Capture the cell that displays the provided text and extract its (X, Y) central coordinate. 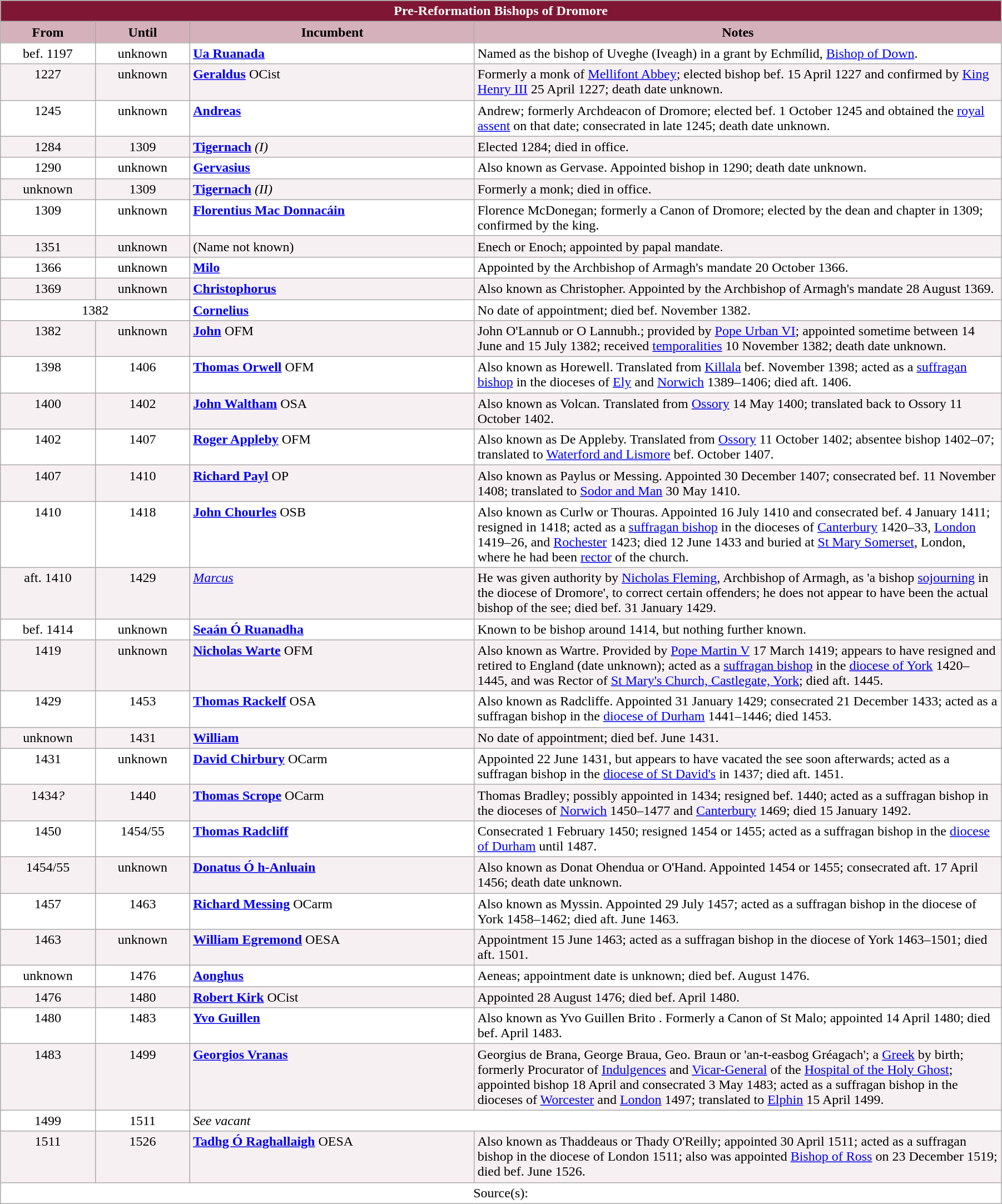
Donatus Ó h-Anluain (333, 875)
1457 (48, 911)
Richard Payl OP (333, 484)
No date of appointment; died bef. June 1431. (737, 738)
William Egremond OESA (333, 947)
Georgios Vranas (333, 1077)
Appointment 15 June 1463; acted as a suffragan bishop in the diocese of York 1463–1501; died aft. 1501. (737, 947)
Seaán Ó Ruanadha (333, 629)
Known to be bishop around 1414, but nothing further known. (737, 629)
Notes (737, 32)
1351 (48, 246)
Marcus (333, 593)
Andreas (333, 118)
Thomas Radcliff (333, 838)
No date of appointment; died bef. November 1382. (737, 310)
Robert Kirk OCist (333, 997)
Richard Messing OCarm (333, 911)
Roger Appleby OFM (333, 447)
Aeneas; appointment date is unknown; died bef. August 1476. (737, 976)
Also known as Volcan. Translated from Ossory 14 May 1400; translated back to Ossory 11 October 1402. (737, 411)
Aonghus (333, 976)
Until (142, 32)
Appointed by the Archbishop of Armagh's mandate 20 October 1366. (737, 267)
John Waltham OSA (333, 411)
1526 (142, 1157)
Consecrated 1 February 1450; resigned 1454 or 1455; acted as a suffragan bishop in the diocese of Durham until 1487. (737, 838)
Christophorus (333, 288)
Elected 1284; died in office. (737, 147)
Nicholas Warte OFM (333, 665)
Also known as Donat Ohendua or O'Hand. Appointed 1454 or 1455; consecrated aft. 17 April 1456; death date unknown. (737, 875)
Tigernach (II) (333, 189)
Also known as Gervase. Appointed bishop in 1290; death date unknown. (737, 168)
1398 (48, 375)
Tadhg Ó Raghallaigh OESA (333, 1157)
1366 (48, 267)
Formerly a monk; died in office. (737, 189)
Thomas Rackelf OSA (333, 709)
Incumbent (333, 32)
Thomas Scrope OCarm (333, 803)
1406 (142, 375)
Thomas Orwell OFM (333, 375)
Source(s): (501, 1193)
From (48, 32)
1245 (48, 118)
Milo (333, 267)
Tigernach (I) (333, 147)
Florentius Mac Donnacáin (333, 218)
1419 (48, 665)
Cornelius (333, 310)
Also known as Christopher. Appointed by the Archbishop of Armagh's mandate 28 August 1369. (737, 288)
1290 (48, 168)
Formerly a monk of Mellifont Abbey; elected bishop bef. 15 April 1227 and confirmed by King Henry III 25 April 1227; death date unknown. (737, 82)
1284 (48, 147)
1453 (142, 709)
Florence McDonegan; formerly a Canon of Dromore; elected by the dean and chapter in 1309; confirmed by the king. (737, 218)
1434? (48, 803)
John Chourles OSB (333, 535)
Also known as Yvo Guillen Brito . Formerly a Canon of St Malo; appointed 14 April 1480; died bef. April 1483. (737, 1026)
Yvo Guillen (333, 1026)
Enech or Enoch; appointed by papal mandate. (737, 246)
Appointed 28 August 1476; died bef. April 1480. (737, 997)
David Chirbury OCarm (333, 766)
Also known as Paylus or Messing. Appointed 30 December 1407; consecrated bef. 11 November 1408; translated to Sodor and Man 30 May 1410. (737, 484)
Gervasius (333, 168)
Named as the bishop of Uveghe (Iveagh) in a grant by Echmílid, Bishop of Down. (737, 53)
Pre-Reformation Bishops of Dromore (501, 11)
Ua Ruanada (333, 53)
Also known as Myssin. Appointed 29 July 1457; acted as a suffragan bishop in the diocese of York 1458–1462; died aft. June 1463. (737, 911)
William (333, 738)
bef. 1414 (48, 629)
Geraldus OCist (333, 82)
1400 (48, 411)
bef. 1197 (48, 53)
aft. 1410 (48, 593)
Also known as De Appleby. Translated from Ossory 11 October 1402; absentee bishop 1402–07; translated to Waterford and Lismore bef. October 1407. (737, 447)
See vacant (596, 1121)
1418 (142, 535)
1440 (142, 803)
1369 (48, 288)
1450 (48, 838)
(Name not known) (333, 246)
1227 (48, 82)
John OFM (333, 339)
